From the cell containing the given text, extract its center point as [x, y] coordinate. 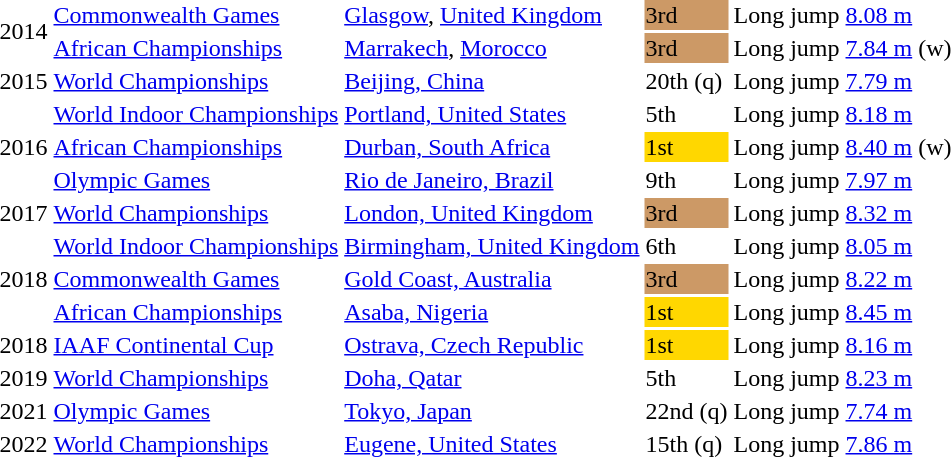
Birmingham, United Kingdom [492, 246]
Glasgow, United Kingdom [492, 15]
Marrakech, Morocco [492, 48]
Portland, United States [492, 114]
Tokyo, Japan [492, 411]
Rio de Janeiro, Brazil [492, 180]
Ostrava, Czech Republic [492, 345]
Asaba, Nigeria [492, 312]
9th [686, 180]
London, United Kingdom [492, 213]
Gold Coast, Australia [492, 279]
IAAF Continental Cup [196, 345]
Durban, South Africa [492, 147]
20th (q) [686, 81]
6th [686, 246]
Beijing, China [492, 81]
22nd (q) [686, 411]
Doha, Qatar [492, 378]
